Find where the given text appears and provide that cell's center as [X, Y] coordinate. 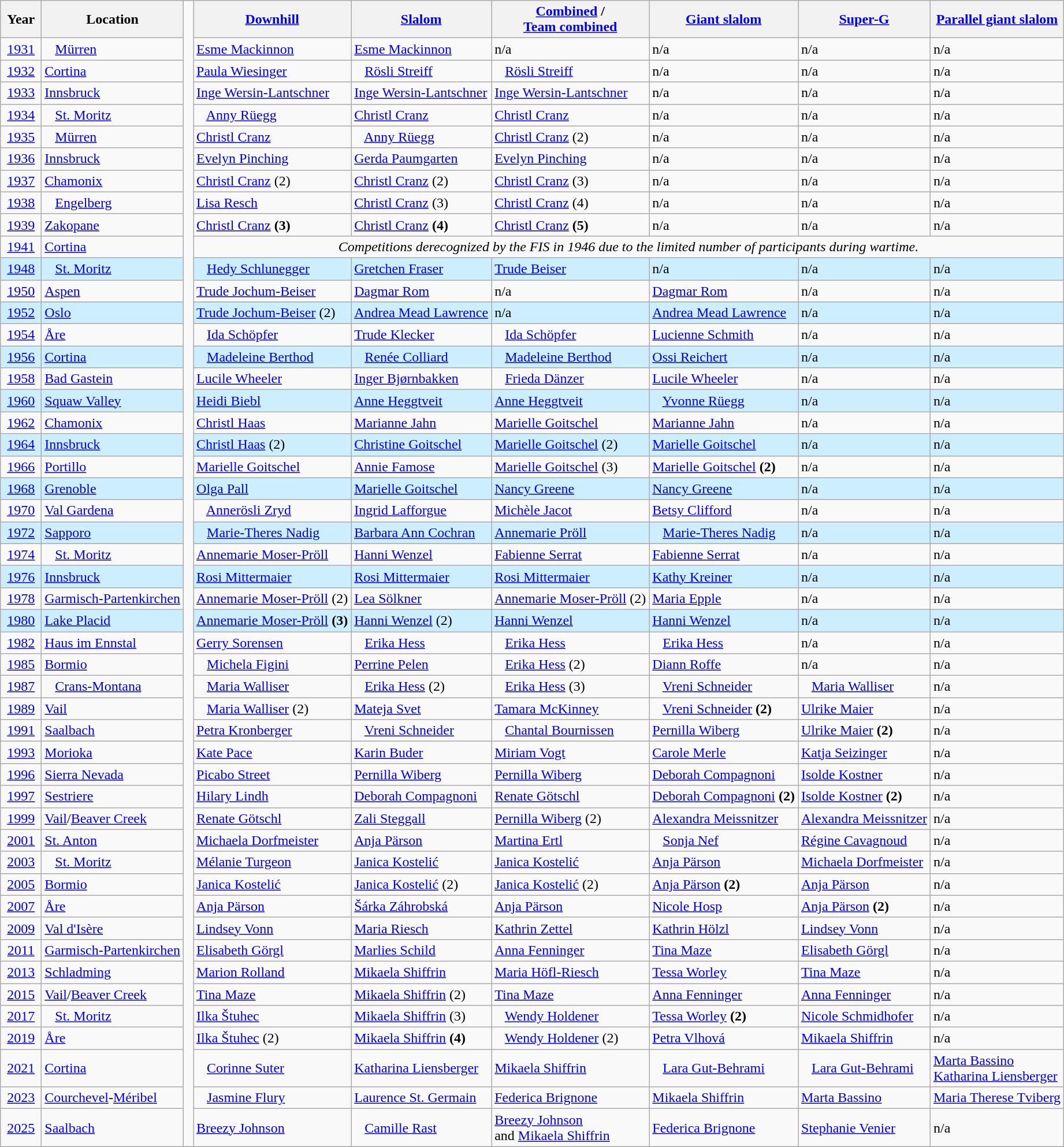
Mélanie Turgeon [273, 862]
1939 [21, 225]
Morioka [113, 753]
1960 [21, 401]
Zakopane [113, 225]
Downhill [273, 20]
Betsy Clifford [724, 511]
1976 [21, 576]
Parallel giant slalom [997, 20]
Lisa Resch [273, 203]
Šárka Záhrobská [422, 906]
1985 [21, 665]
Frieda Dänzer [571, 379]
Michela Figini [273, 665]
Annerösli Zryd [273, 511]
Erika Hess (3) [571, 687]
Kate Pace [273, 753]
Mikaela Shiffrin (3) [422, 1016]
Breezy Johnson [273, 1127]
1978 [21, 598]
1982 [21, 643]
1952 [21, 313]
Gretchen Fraser [422, 269]
St. Anton [113, 840]
Christine Goitschel [422, 445]
1954 [21, 335]
Sapporo [113, 532]
1931 [21, 49]
Stephanie Venier [864, 1127]
1991 [21, 731]
1972 [21, 532]
Marlies Schild [422, 950]
Tessa Worley (2) [724, 1016]
1950 [21, 291]
1958 [21, 379]
Kathy Kreiner [724, 576]
Kathrin Zettel [571, 928]
Annemarie Pröll [571, 532]
1941 [21, 247]
Ilka Štuhec [273, 1016]
1936 [21, 159]
Nicole Schmidhofer [864, 1016]
Maria Therese Tviberg [997, 1098]
Barbara Ann Cochran [422, 532]
Tamara McKinney [571, 709]
Maria Riesch [422, 928]
Marion Rolland [273, 972]
Diann Roffe [724, 665]
2019 [21, 1038]
Val Gardena [113, 511]
1987 [21, 687]
Hanni Wenzel (2) [422, 620]
1968 [21, 489]
Marta Bassino Katharina Liensberger [997, 1068]
Christl Haas [273, 423]
Trude Beiser [571, 269]
2021 [21, 1068]
Nicole Hosp [724, 906]
1993 [21, 753]
Mikaela Shiffrin (2) [422, 994]
Marielle Goitschel (3) [571, 467]
1935 [21, 137]
Picabo Street [273, 774]
Sestriere [113, 796]
Courchevel-Méribel [113, 1098]
1933 [21, 93]
1996 [21, 774]
Heidi Biebl [273, 401]
Val d'Isère [113, 928]
1970 [21, 511]
Mateja Svet [422, 709]
Ulrike Maier (2) [864, 731]
Isolde Kostner (2) [864, 796]
Ossi Reichert [724, 357]
Trude Klecker [422, 335]
1999 [21, 818]
Trude Jochum-Beiser (2) [273, 313]
Wendy Holdener (2) [571, 1038]
2013 [21, 972]
Vreni Schneider (2) [724, 709]
2011 [21, 950]
Grenoble [113, 489]
Portillo [113, 467]
Gerda Paumgarten [422, 159]
Petra Kronberger [273, 731]
Maria Walliser (2) [273, 709]
Competitions derecognized by the FIS in 1946 due to the limited number of participants during wartime. [628, 247]
Annemarie Moser-Pröll [273, 554]
Olga Pall [273, 489]
2017 [21, 1016]
Aspen [113, 291]
Corinne Suter [273, 1068]
Schladming [113, 972]
Squaw Valley [113, 401]
2003 [21, 862]
1989 [21, 709]
Laurence St. Germain [422, 1098]
Marta Bassino [864, 1098]
Combined / Team combined [571, 20]
Crans-Montana [113, 687]
Trude Jochum-Beiser [273, 291]
Haus im Ennstal [113, 643]
Lake Placid [113, 620]
Sierra Nevada [113, 774]
1974 [21, 554]
Perrine Pelen [422, 665]
Tessa Worley [724, 972]
Ilka Štuhec (2) [273, 1038]
1956 [21, 357]
Régine Cavagnoud [864, 840]
Year [21, 20]
1932 [21, 71]
2005 [21, 884]
Petra Vlhová [724, 1038]
2007 [21, 906]
Carole Merle [724, 753]
Christl Haas (2) [273, 445]
1997 [21, 796]
Engelberg [113, 203]
2015 [21, 994]
Chantal Bournissen [571, 731]
2025 [21, 1127]
Wendy Holdener [571, 1016]
Slalom [422, 20]
Lucienne Schmith [724, 335]
Bad Gastein [113, 379]
Camille Rast [422, 1127]
1964 [21, 445]
Michèle Jacot [571, 511]
Renée Colliard [422, 357]
2009 [21, 928]
Ingrid Lafforgue [422, 511]
Oslo [113, 313]
Maria Höfl-Riesch [571, 972]
Maria Epple [724, 598]
Super-G [864, 20]
Annie Famose [422, 467]
Location [113, 20]
1938 [21, 203]
Jasmine Flury [273, 1098]
1962 [21, 423]
Hedy Schlunegger [273, 269]
Martina Ertl [571, 840]
1980 [21, 620]
1937 [21, 181]
Vail [113, 709]
Katja Seizinger [864, 753]
2023 [21, 1098]
Kathrin Hölzl [724, 928]
1948 [21, 269]
Inger Bjørnbakken [422, 379]
Hilary Lindh [273, 796]
Pernilla Wiberg (2) [571, 818]
Gerry Sorensen [273, 643]
Breezy Johnson and Mikaela Shiffrin [571, 1127]
1966 [21, 467]
Paula Wiesinger [273, 71]
Sonja Nef [724, 840]
Annemarie Moser-Pröll (3) [273, 620]
Yvonne Rüegg [724, 401]
Christl Cranz (5) [571, 225]
Zali Steggall [422, 818]
Miriam Vogt [571, 753]
1934 [21, 115]
Isolde Kostner [864, 774]
Mikaela Shiffrin (4) [422, 1038]
Ulrike Maier [864, 709]
Karin Buder [422, 753]
Deborah Compagnoni (2) [724, 796]
Katharina Liensberger [422, 1068]
Lea Sölkner [422, 598]
Giant slalom [724, 20]
2001 [21, 840]
